Return [x, y] of the center of cell containing provided text 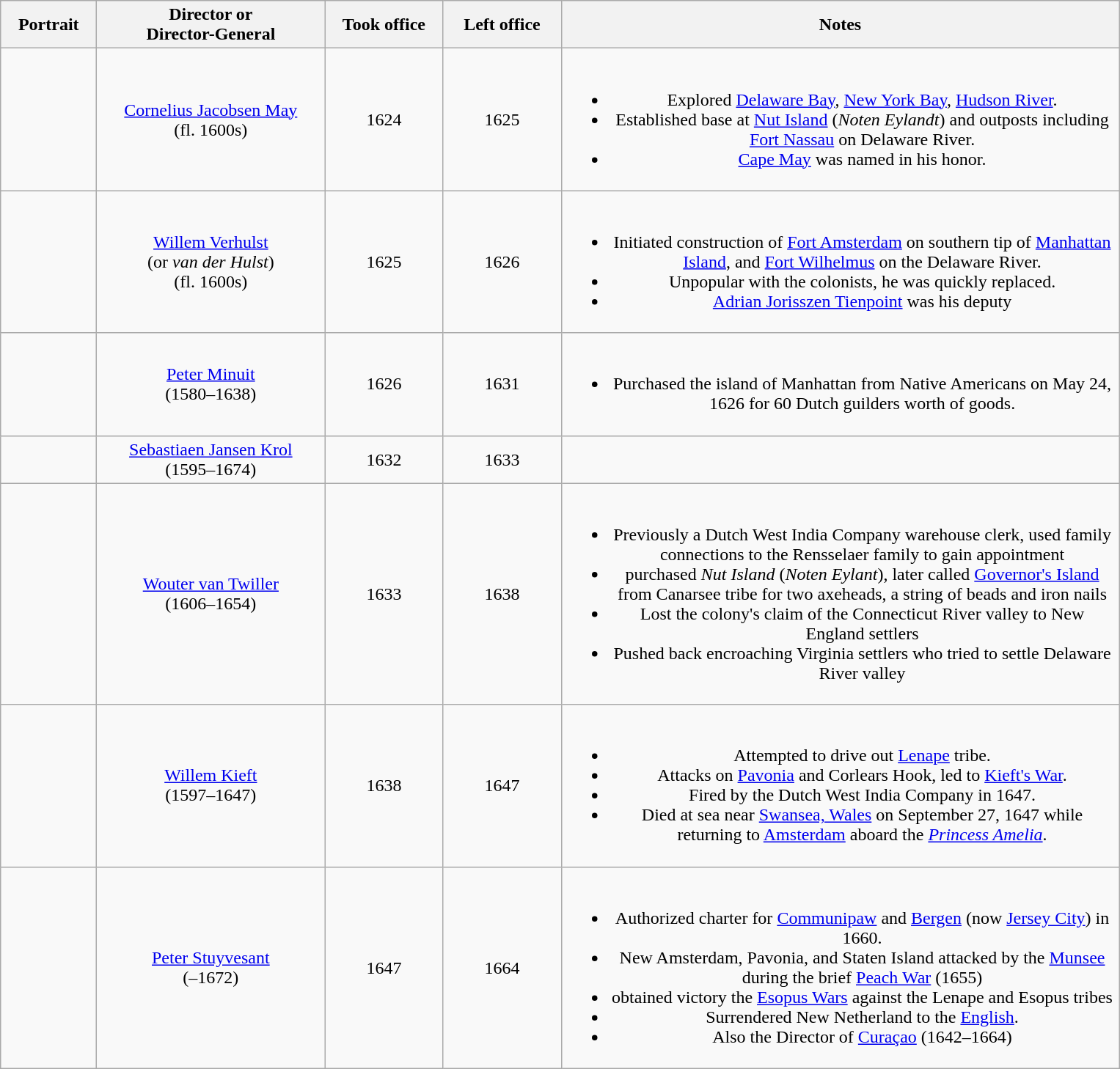
Portrait [48, 25]
Wouter van Twiller (1606–1654) [211, 594]
Sebastiaen Jansen Krol (1595–1674) [211, 459]
1664 [502, 968]
Peter Minuit (1580–1638) [211, 384]
Willem Kieft (1597–1647) [211, 786]
Willem Verhulst(or van der Hulst)(fl. 1600s) [211, 262]
Notes [841, 25]
Purchased the island of Manhattan from Native Americans on May 24, 1626 for 60 Dutch guilders worth of goods. [841, 384]
Left office [502, 25]
1631 [502, 384]
Cornelius Jacobsen May (fl. 1600s) [211, 120]
1632 [384, 459]
1624 [384, 120]
Took office [384, 25]
Peter Stuyvesant (–1672) [211, 968]
Director or Director-General [211, 25]
